Output the [X, Y] coordinate of the center of the cell containing the given text.  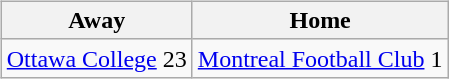
Home [320, 20]
Away [96, 20]
Montreal Football Club 1 [320, 58]
Ottawa College 23 [96, 58]
